Pinpoint the cell where the given text exists, returning its [X, Y] midpoint coordinate. 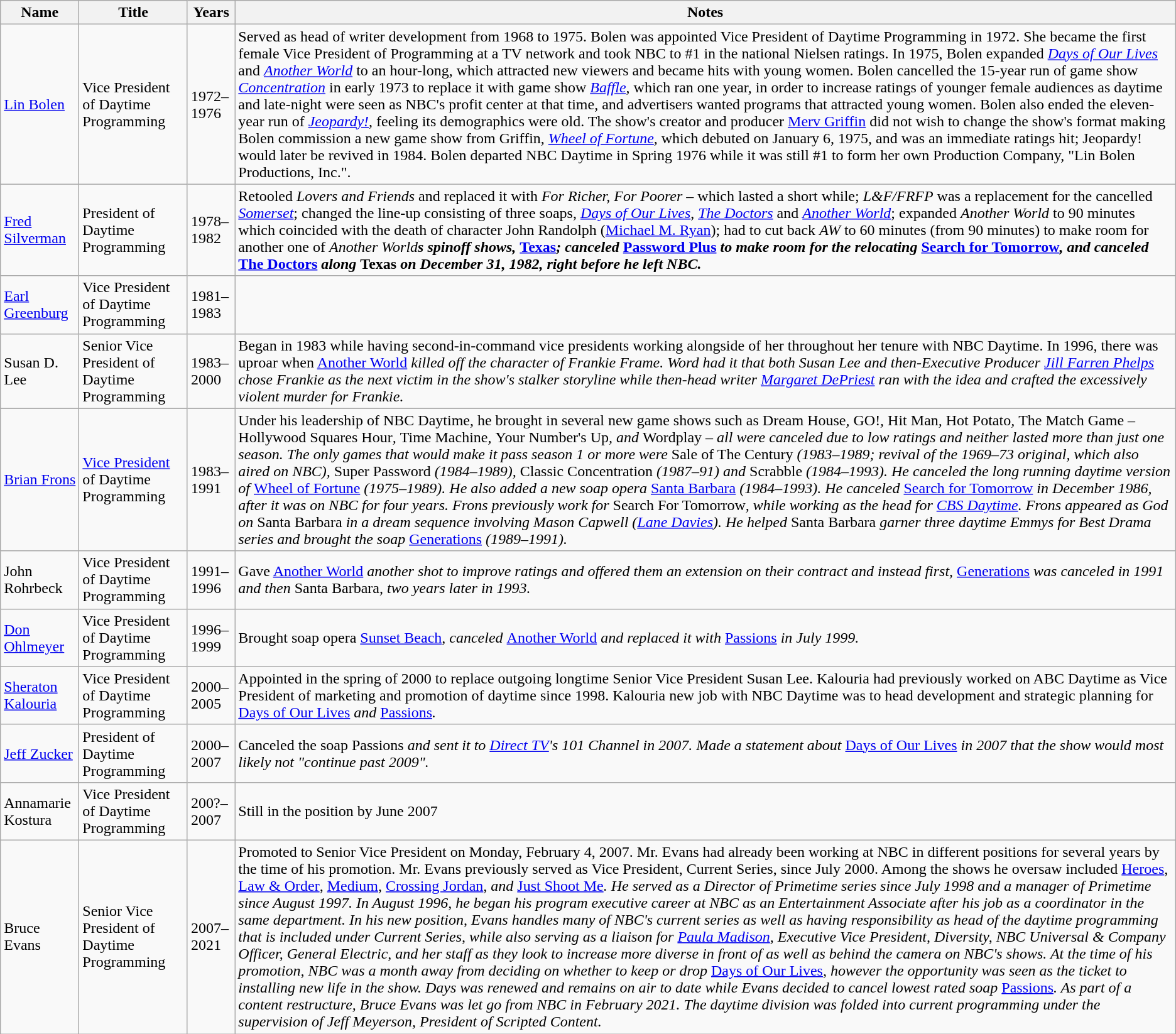
Title [133, 13]
1978–1982 [211, 230]
Annamarie Kostura [40, 811]
2007–2021 [211, 937]
Sheraton Kalouria [40, 695]
Earl Greenburg [40, 305]
1972–1976 [211, 104]
Brought soap opera Sunset Beach, canceled Another World and replaced it with Passions in July 1999. [705, 638]
Name [40, 13]
1983–1991 [211, 480]
1983–2000 [211, 371]
Brian Frons [40, 480]
2000–2005 [211, 695]
Bruce Evans [40, 937]
1991–1996 [211, 580]
Fred Silverman [40, 230]
Notes [705, 13]
John Rohrbeck [40, 580]
Don Ohlmeyer [40, 638]
2000–2007 [211, 753]
Susan D. Lee [40, 371]
200?–2007 [211, 811]
Still in the position by June 2007 [705, 811]
Years [211, 13]
Lin Bolen [40, 104]
Jeff Zucker [40, 753]
1981–1983 [211, 305]
1996–1999 [211, 638]
